Output the [x, y] coordinate of the center of the cell containing the given text.  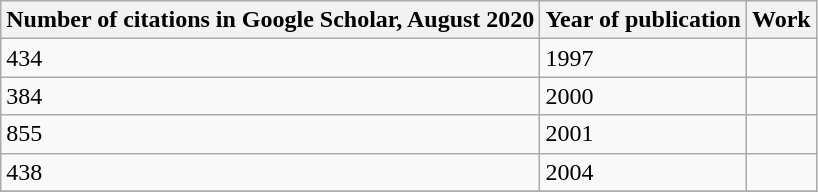
438 [270, 172]
2000 [644, 96]
Year of publication [644, 20]
434 [270, 58]
Number of citations in Google Scholar, August 2020 [270, 20]
Work [782, 20]
384 [270, 96]
1997 [644, 58]
2004 [644, 172]
2001 [644, 134]
855 [270, 134]
